For the text-containing cell, return its midpoint in (x, y) coordinate format. 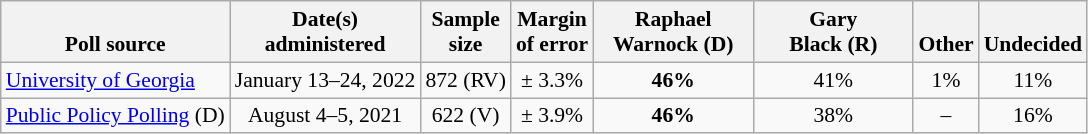
± 3.9% (552, 116)
Samplesize (466, 32)
872 (RV) (466, 80)
Marginof error (552, 32)
Undecided (1033, 32)
January 13–24, 2022 (326, 80)
Other (946, 32)
± 3.3% (552, 80)
University of Georgia (116, 80)
41% (833, 80)
Poll source (116, 32)
Date(s)administered (326, 32)
RaphaelWarnock (D) (673, 32)
Public Policy Polling (D) (116, 116)
11% (1033, 80)
16% (1033, 116)
GaryBlack (R) (833, 32)
1% (946, 80)
622 (V) (466, 116)
38% (833, 116)
– (946, 116)
August 4–5, 2021 (326, 116)
